Return (X, Y) of the center of cell containing provided text 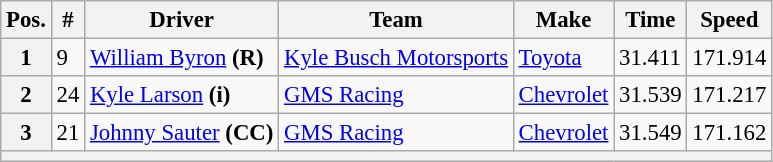
2 (26, 95)
Kyle Larson (i) (182, 95)
31.539 (650, 95)
Pos. (26, 20)
William Byron (R) (182, 58)
Kyle Busch Motorsports (396, 58)
1 (26, 58)
171.914 (730, 58)
Team (396, 20)
Time (650, 20)
Make (563, 20)
Driver (182, 20)
9 (68, 58)
171.217 (730, 95)
171.162 (730, 133)
Speed (730, 20)
# (68, 20)
21 (68, 133)
Toyota (563, 58)
3 (26, 133)
31.549 (650, 133)
Johnny Sauter (CC) (182, 133)
24 (68, 95)
31.411 (650, 58)
